Return the (x, y) coordinate for the center point of the cell that contains the specified text.  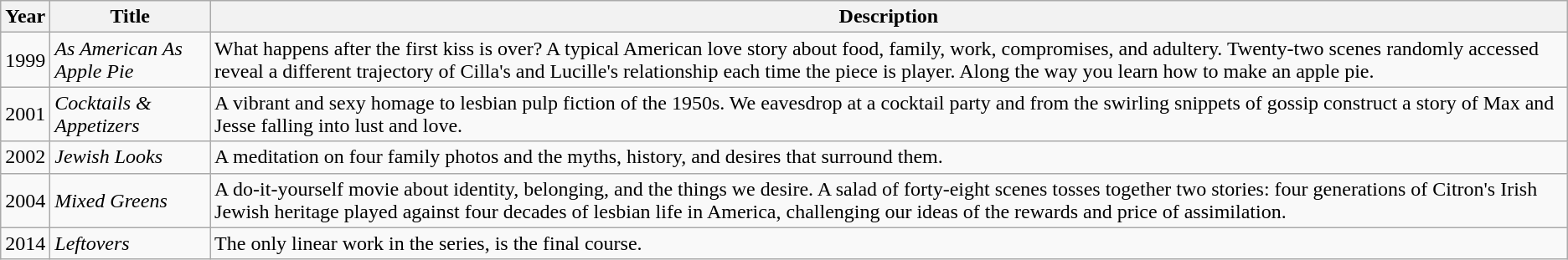
Mixed Greens (131, 201)
Title (131, 17)
2004 (25, 201)
Jewish Looks (131, 157)
2001 (25, 114)
2014 (25, 243)
Year (25, 17)
2002 (25, 157)
A meditation on four family photos and the myths, history, and desires that surround them. (890, 157)
The only linear work in the series, is the final course. (890, 243)
1999 (25, 60)
Cocktails & Appetizers (131, 114)
As American As Apple Pie (131, 60)
Description (890, 17)
Leftovers (131, 243)
